Find where the given text appears and provide that cell's center as (X, Y) coordinate. 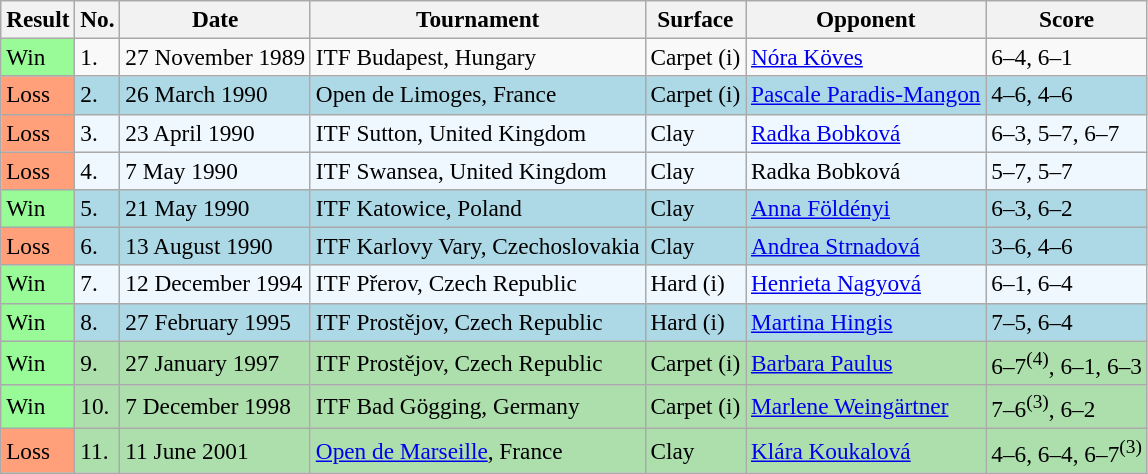
Klára Koukalová (866, 450)
Barbara Paulus (866, 362)
6–7(4), 6–1, 6–3 (1066, 362)
6–3, 5–7, 6–7 (1066, 133)
13 August 1990 (215, 246)
9. (98, 362)
Martina Hingis (866, 322)
Open de Limoges, France (478, 95)
Marlene Weingärtner (866, 406)
5–7, 5–7 (1066, 170)
27 February 1995 (215, 322)
Open de Marseille, France (478, 450)
Tournament (478, 19)
21 May 1990 (215, 208)
No. (98, 19)
12 December 1994 (215, 284)
Surface (696, 19)
27 January 1997 (215, 362)
6–4, 6–1 (1066, 57)
ITF Bad Gögging, Germany (478, 406)
Nóra Köves (866, 57)
11. (98, 450)
Henrieta Nagyová (866, 284)
Anna Földényi (866, 208)
ITF Budapest, Hungary (478, 57)
7. (98, 284)
7 May 1990 (215, 170)
8. (98, 322)
Date (215, 19)
7 December 1998 (215, 406)
6–3, 6–2 (1066, 208)
Opponent (866, 19)
Pascale Paradis-Mangon (866, 95)
27 November 1989 (215, 57)
ITF Sutton, United Kingdom (478, 133)
4–6, 4–6 (1066, 95)
ITF Katowice, Poland (478, 208)
5. (98, 208)
11 June 2001 (215, 450)
4. (98, 170)
6. (98, 246)
6–1, 6–4 (1066, 284)
7–5, 6–4 (1066, 322)
23 April 1990 (215, 133)
10. (98, 406)
3–6, 4–6 (1066, 246)
Score (1066, 19)
ITF Swansea, United Kingdom (478, 170)
26 March 1990 (215, 95)
2. (98, 95)
ITF Přerov, Czech Republic (478, 284)
7–6(3), 6–2 (1066, 406)
ITF Karlovy Vary, Czechoslovakia (478, 246)
1. (98, 57)
Andrea Strnadová (866, 246)
Result (38, 19)
4–6, 6–4, 6–7(3) (1066, 450)
3. (98, 133)
